Detect which cell encompasses the target text, then output its [x, y] center coordinate. 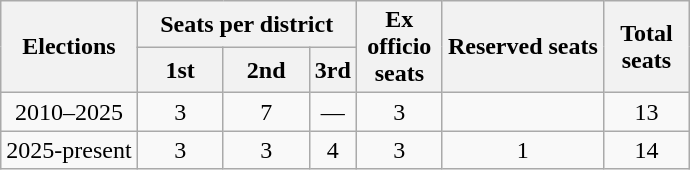
Total seats [646, 47]
2nd [266, 70]
1st [180, 70]
3rd [332, 70]
Reserved seats [522, 47]
4 [332, 150]
Ex officio seats [399, 47]
2025-present [69, 150]
— [332, 112]
1 [522, 150]
Elections [69, 47]
14 [646, 150]
Seats per district [246, 24]
7 [266, 112]
2010–2025 [69, 112]
13 [646, 112]
